Return the [X, Y] coordinate for the center point of the cell that contains the specified text.  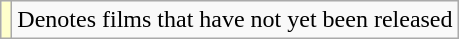
Denotes films that have not yet been released [235, 20]
